Provide the (X, Y) coordinate of the cell's center where the given text is located.  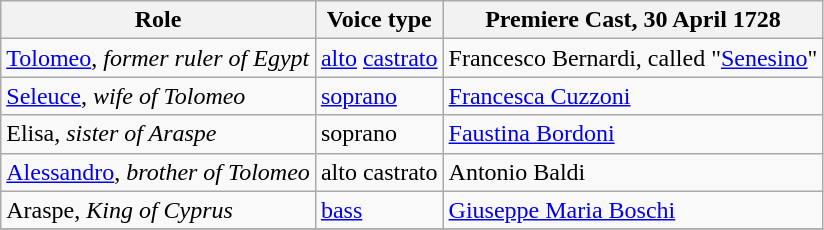
Alessandro, brother of Tolomeo (158, 172)
Tolomeo, former ruler of Egypt (158, 58)
Francesca Cuzzoni (633, 96)
Faustina Bordoni (633, 134)
Seleuce, wife of Tolomeo (158, 96)
bass (379, 210)
Araspe, King of Cyprus (158, 210)
Elisa, sister of Araspe (158, 134)
Premiere Cast, 30 April 1728 (633, 20)
Voice type (379, 20)
Francesco Bernardi, called "Senesino" (633, 58)
Role (158, 20)
Giuseppe Maria Boschi (633, 210)
Antonio Baldi (633, 172)
